Return [X, Y] of the center of cell containing provided text 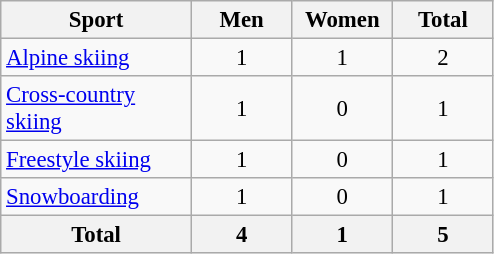
Women [342, 20]
5 [444, 235]
Freestyle skiing [96, 160]
Sport [96, 20]
2 [444, 58]
Alpine skiing [96, 58]
4 [242, 235]
Cross-country skiing [96, 108]
Snowboarding [96, 197]
Men [242, 20]
